Search for the cell housing the specified text and yield its (x, y) center coordinate. 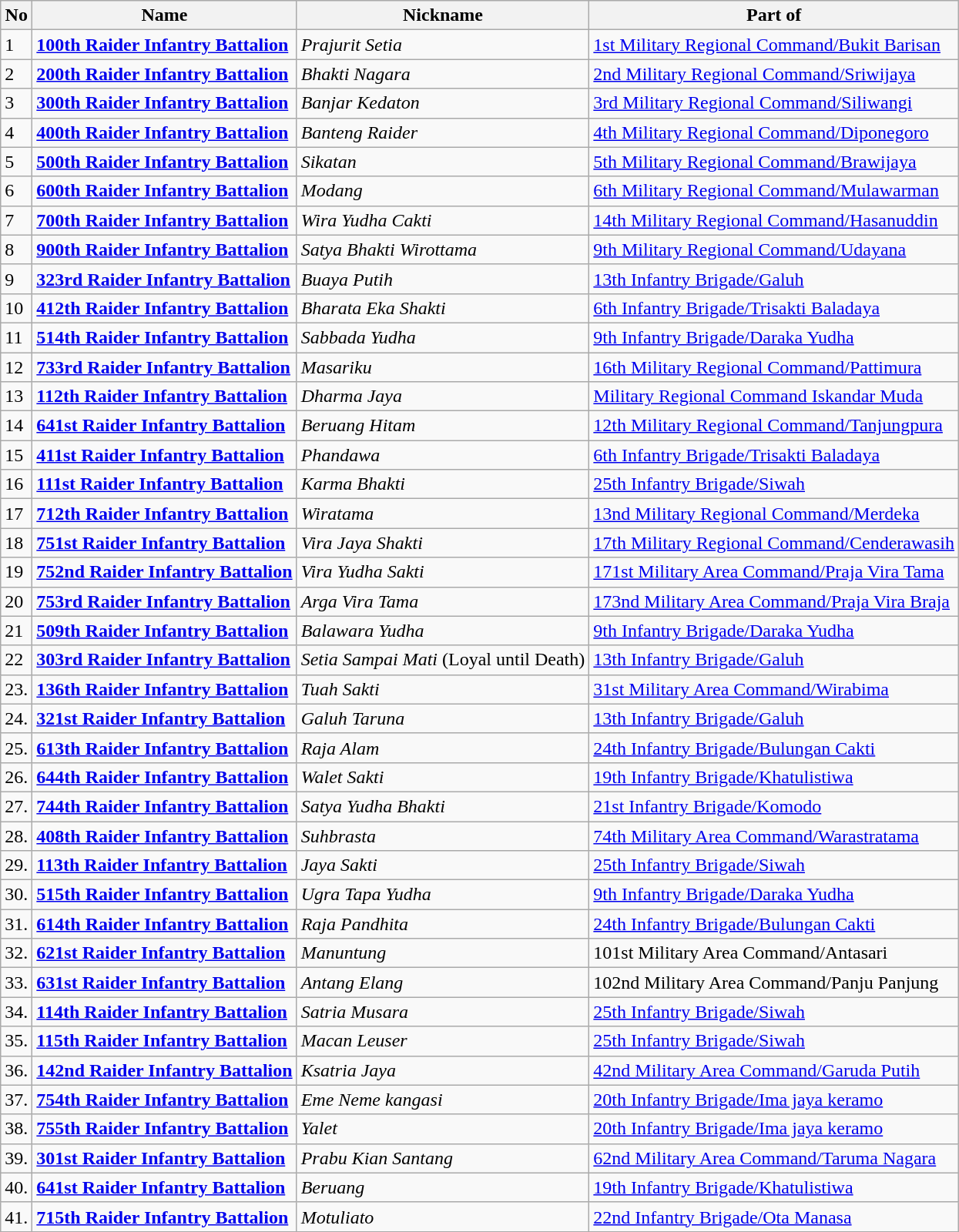
100th Raider Infantry Battalion (165, 45)
Phandawa (443, 455)
Tuah Sakti (443, 689)
744th Raider Infantry Battalion (165, 806)
Raja Pandhita (443, 924)
17th Military Regional Command/Cenderawasih (774, 543)
Macan Leuser (443, 1041)
Bhakti Nagara (443, 74)
42nd Military Area Command/Garuda Putih (774, 1070)
Name (165, 15)
2nd Military Regional Command/Sriwijaya (774, 74)
29. (17, 865)
22 (17, 660)
751st Raider Infantry Battalion (165, 543)
3rd Military Regional Command/Siliwangi (774, 103)
24. (17, 718)
Nickname (443, 15)
Manuntung (443, 953)
15 (17, 455)
13 (17, 397)
21st Infantry Brigade/Komodo (774, 806)
Walet Sakti (443, 777)
Motuliato (443, 1217)
11 (17, 337)
613th Raider Infantry Battalion (165, 748)
8 (17, 249)
Satria Musara (443, 1012)
34. (17, 1012)
31st Military Area Command/Wirabima (774, 689)
173nd Military Area Command/Praja Vira Braja (774, 601)
5 (17, 162)
111st Raider Infantry Battalion (165, 484)
40. (17, 1187)
27. (17, 806)
733rd Raider Infantry Battalion (165, 367)
30. (17, 895)
142nd Raider Infantry Battalion (165, 1070)
136th Raider Infantry Battalion (165, 689)
112th Raider Infantry Battalion (165, 397)
7 (17, 220)
32. (17, 953)
Part of (774, 15)
4 (17, 132)
Vira Jaya Shakti (443, 543)
715th Raider Infantry Battalion (165, 1217)
171st Military Area Command/Praja Vira Tama (774, 572)
321st Raider Infantry Battalion (165, 718)
Satya Bhakti Wirottama (443, 249)
Jaya Sakti (443, 865)
17 (17, 514)
Raja Alam (443, 748)
Wiratama (443, 514)
411st Raider Infantry Battalion (165, 455)
26. (17, 777)
509th Raider Infantry Battalion (165, 631)
Vira Yudha Sakti (443, 572)
200th Raider Infantry Battalion (165, 74)
31. (17, 924)
712th Raider Infantry Battalion (165, 514)
14th Military Regional Command/Hasanuddin (774, 220)
Beruang (443, 1187)
21 (17, 631)
62nd Military Area Command/Taruma Nagara (774, 1158)
12th Military Regional Command/Tanjungpura (774, 426)
6th Military Regional Command/Mulawarman (774, 191)
Masariku (443, 367)
700th Raider Infantry Battalion (165, 220)
3 (17, 103)
35. (17, 1041)
19 (17, 572)
Arga Vira Tama (443, 601)
41. (17, 1217)
500th Raider Infantry Battalion (165, 162)
39. (17, 1158)
102nd Military Area Command/Panju Panjung (774, 983)
600th Raider Infantry Battalion (165, 191)
13nd Military Regional Command/Merdeka (774, 514)
303rd Raider Infantry Battalion (165, 660)
14 (17, 426)
38. (17, 1129)
752nd Raider Infantry Battalion (165, 572)
Modang (443, 191)
Prabu Kian Santang (443, 1158)
754th Raider Infantry Battalion (165, 1100)
20 (17, 601)
28. (17, 835)
25. (17, 748)
Wira Yudha Cakti (443, 220)
753rd Raider Infantry Battalion (165, 601)
Dharma Jaya (443, 397)
33. (17, 983)
Sabbada Yudha (443, 337)
614th Raider Infantry Battalion (165, 924)
12 (17, 367)
4th Military Regional Command/Diponegoro (774, 132)
2 (17, 74)
Bharata Eka Shakti (443, 308)
115th Raider Infantry Battalion (165, 1041)
514th Raider Infantry Battalion (165, 337)
Beruang Hitam (443, 426)
Suhbrasta (443, 835)
Sikatan (443, 162)
113th Raider Infantry Battalion (165, 865)
22nd Infantry Brigade/Ota Manasa (774, 1217)
Military Regional Command Iskandar Muda (774, 397)
10 (17, 308)
18 (17, 543)
Galuh Taruna (443, 718)
23. (17, 689)
16th Military Regional Command/Pattimura (774, 367)
Balawara Yudha (443, 631)
400th Raider Infantry Battalion (165, 132)
323rd Raider Infantry Battalion (165, 279)
6 (17, 191)
412th Raider Infantry Battalion (165, 308)
515th Raider Infantry Battalion (165, 895)
5th Military Regional Command/Brawijaya (774, 162)
Yalet (443, 1129)
114th Raider Infantry Battalion (165, 1012)
408th Raider Infantry Battalion (165, 835)
755th Raider Infantry Battalion (165, 1129)
No (17, 15)
644th Raider Infantry Battalion (165, 777)
900th Raider Infantry Battalion (165, 249)
Ugra Tapa Yudha (443, 895)
16 (17, 484)
9 (17, 279)
101st Military Area Command/Antasari (774, 953)
631st Raider Infantry Battalion (165, 983)
Satya Yudha Bhakti (443, 806)
621st Raider Infantry Battalion (165, 953)
37. (17, 1100)
301st Raider Infantry Battalion (165, 1158)
Setia Sampai Mati (Loyal until Death) (443, 660)
Ksatria Jaya (443, 1070)
Karma Bhakti (443, 484)
300th Raider Infantry Battalion (165, 103)
9th Military Regional Command/Udayana (774, 249)
1 (17, 45)
Prajurit Setia (443, 45)
1st Military Regional Command/Bukit Barisan (774, 45)
Banteng Raider (443, 132)
Buaya Putih (443, 279)
Banjar Kedaton (443, 103)
36. (17, 1070)
Antang Elang (443, 983)
74th Military Area Command/Warastratama (774, 835)
Eme Neme kangasi (443, 1100)
